Pinpoint the cell where the given text exists, returning its (x, y) midpoint coordinate. 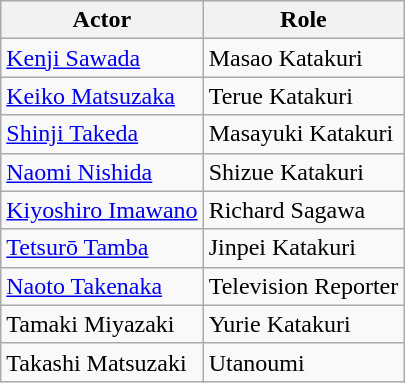
Takashi Matsuzaki (102, 362)
Tamaki Miyazaki (102, 324)
Keiko Matsuzaka (102, 96)
Kenji Sawada (102, 58)
Naoto Takenaka (102, 286)
Tetsurō Tamba (102, 248)
Masao Katakuri (304, 58)
Richard Sagawa (304, 210)
Shinji Takeda (102, 134)
Shizue Katakuri (304, 172)
Utanoumi (304, 362)
Kiyoshiro Imawano (102, 210)
Actor (102, 20)
Jinpei Katakuri (304, 248)
Television Reporter (304, 286)
Masayuki Katakuri (304, 134)
Role (304, 20)
Yurie Katakuri (304, 324)
Terue Katakuri (304, 96)
Naomi Nishida (102, 172)
